Identify which cell holds the provided text, then report its (x, y) central coordinate. 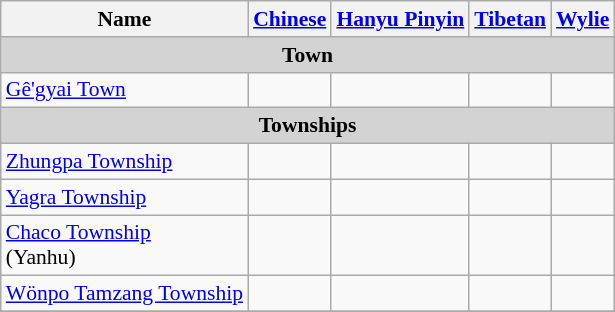
Yagra Township (124, 197)
Townships (308, 126)
Town (308, 55)
Wylie (582, 19)
Gê'gyai Town (124, 90)
Wönpo Tamzang Township (124, 294)
Hanyu Pinyin (400, 19)
Name (124, 19)
Tibetan (510, 19)
Chinese (290, 19)
Zhungpa Township (124, 162)
Chaco Township(Yanhu) (124, 246)
